Scan for the cell matching the given text and deliver its (x, y) coordinate at center. 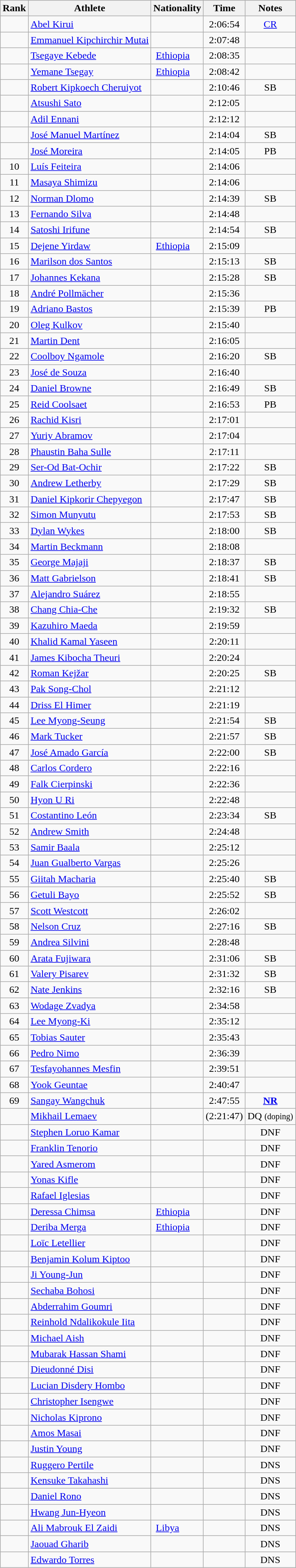
2:14:54 (224, 230)
Lee Myong-Ki (90, 1021)
59 (14, 942)
16 (14, 262)
2:17:01 (224, 420)
2:18:37 (224, 562)
Tesfayohannes Mesfin (90, 1069)
José Amado García (90, 752)
2:16:49 (224, 388)
José Manuel Martínez (90, 135)
43 (14, 689)
Simon Munyutu (90, 515)
Yared Asmerom (90, 1164)
31 (14, 499)
Arata Fujiwara (90, 958)
Roman Kejžar (90, 673)
2:25:26 (224, 863)
24 (14, 388)
2:12:12 (224, 119)
Dieudonné Disi (90, 1370)
Daniel Rono (90, 1496)
James Kibocha Theuri (90, 657)
2:18:00 (224, 531)
Andrea Silvini (90, 942)
2:17:04 (224, 435)
2:14:48 (224, 214)
2:15:40 (224, 325)
José de Souza (90, 372)
2:36:39 (224, 1053)
Abderrahim Goumri (90, 1306)
53 (14, 847)
Pak Song-Chol (90, 689)
George Majaji (90, 562)
36 (14, 578)
2:21:57 (224, 737)
Deriba Merga (90, 1227)
Rank (14, 8)
2:22:16 (224, 768)
2:16:40 (224, 372)
2:15:09 (224, 246)
Marilson dos Santos (90, 262)
Lee Myong-Seung (90, 721)
Yook Geuntae (90, 1085)
Ji Young-Jun (90, 1275)
Nelson Cruz (90, 926)
27 (14, 435)
54 (14, 863)
Loïc Letellier (90, 1243)
2:40:47 (224, 1085)
Scott Westcott (90, 910)
Time (224, 8)
2:18:55 (224, 594)
32 (14, 515)
2:15:39 (224, 309)
22 (14, 356)
2:06:54 (224, 24)
2:24:48 (224, 831)
Mubarak Hassan Shami (90, 1354)
2:21:19 (224, 705)
2:20:25 (224, 673)
Yemane Tsegay (90, 72)
Dylan Wykes (90, 531)
Ser-Od Bat-Ochir (90, 467)
34 (14, 547)
Pedro Nimo (90, 1053)
Deressa Chimsa (90, 1212)
37 (14, 594)
Justin Young (90, 1449)
Martin Beckmann (90, 547)
2:15:36 (224, 293)
Carlos Cordero (90, 768)
Mark Tucker (90, 737)
2:22:48 (224, 800)
15 (14, 246)
2:35:43 (224, 1037)
Nicholas Kiprono (90, 1417)
2:20:11 (224, 641)
Kensuke Takahashi (90, 1481)
23 (14, 372)
30 (14, 483)
60 (14, 958)
Libya (177, 1528)
25 (14, 404)
Norman Dlomo (90, 198)
Rafael Iglesias (90, 1195)
2:26:02 (224, 910)
Daniel Browne (90, 388)
2:27:16 (224, 926)
65 (14, 1037)
(2:21:47) (224, 1116)
2:28:48 (224, 942)
2:17:53 (224, 515)
Getuli Bayo (90, 895)
2:16:53 (224, 404)
2:34:58 (224, 1006)
Tobias Sauter (90, 1037)
64 (14, 1021)
Matt Gabrielson (90, 578)
2:18:08 (224, 547)
33 (14, 531)
Adriano Bastos (90, 309)
68 (14, 1085)
Yonas Kifle (90, 1180)
Rachid Kisri (90, 420)
Daniel Kipkorir Chepyegon (90, 499)
Kazuhiro Maeda (90, 626)
2:17:11 (224, 451)
2:19:32 (224, 610)
2:22:36 (224, 784)
2:16:05 (224, 341)
2:15:13 (224, 262)
Atsushi Sato (90, 103)
Stephen Loruo Kamar (90, 1132)
Abel Kirui (90, 24)
Andrew Smith (90, 831)
57 (14, 910)
Athlete (90, 8)
2:14:39 (224, 198)
Martin Dent (90, 341)
Costantino León (90, 816)
2:08:42 (224, 72)
39 (14, 626)
51 (14, 816)
18 (14, 293)
62 (14, 990)
Giitah Macharia (90, 879)
2:10:46 (224, 87)
Falk Cierpinski (90, 784)
67 (14, 1069)
Amos Masai (90, 1433)
Phaustin Baha Sulle (90, 451)
Notes (271, 8)
José Moreira (90, 151)
2:20:24 (224, 657)
21 (14, 341)
55 (14, 879)
DQ (doping) (271, 1116)
Tsegaye Kebede (90, 56)
2:17:22 (224, 467)
Driss El Himer (90, 705)
2:14:05 (224, 151)
28 (14, 451)
NR (271, 1101)
Michael Aish (90, 1338)
17 (14, 277)
2:19:59 (224, 626)
2:25:40 (224, 879)
Reinhold Ndalikokule Iita (90, 1322)
48 (14, 768)
2:17:47 (224, 499)
Satoshi Irifune (90, 230)
56 (14, 895)
63 (14, 1006)
2:15:28 (224, 277)
Lucian Disdery Hombo (90, 1385)
47 (14, 752)
Adil Ennani (90, 119)
29 (14, 467)
Alejandro Suárez (90, 594)
Mikhail Lemaev (90, 1116)
Valery Pisarev (90, 974)
Khalid Kamal Yaseen (90, 641)
Yuriy Abramov (90, 435)
40 (14, 641)
Ali Mabrouk El Zaidi (90, 1528)
2:07:48 (224, 40)
49 (14, 784)
2:22:00 (224, 752)
Masaya Shimizu (90, 182)
Jaouad Gharib (90, 1544)
Juan Gualberto Vargas (90, 863)
2:21:12 (224, 689)
Andrew Letherby (90, 483)
46 (14, 737)
Hyon U Ri (90, 800)
2:35:12 (224, 1021)
61 (14, 974)
Wodage Zvadya (90, 1006)
19 (14, 309)
Nate Jenkins (90, 990)
Luís Feiteira (90, 166)
44 (14, 705)
Edwardo Torres (90, 1560)
Franklin Tenorio (90, 1148)
2:31:06 (224, 958)
Fernando Silva (90, 214)
Coolboy Ngamole (90, 356)
Samir Baala (90, 847)
58 (14, 926)
Sangay Wangchuk (90, 1101)
2:18:41 (224, 578)
Dejene Yirdaw (90, 246)
2:12:05 (224, 103)
Sechaba Bohosi (90, 1291)
14 (14, 230)
Reid Coolsaet (90, 404)
Oleg Kulkov (90, 325)
2:08:35 (224, 56)
Ruggero Pertile (90, 1464)
45 (14, 721)
50 (14, 800)
Johannes Kekana (90, 277)
Benjamin Kolum Kiptoo (90, 1259)
Nationality (177, 8)
12 (14, 198)
42 (14, 673)
Hwang Jun-Hyeon (90, 1512)
10 (14, 166)
41 (14, 657)
2:32:16 (224, 990)
Robert Kipkoech Cheruiyot (90, 87)
2:17:29 (224, 483)
Chang Chia-Che (90, 610)
69 (14, 1101)
2:47:55 (224, 1101)
20 (14, 325)
André Pollmächer (90, 293)
11 (14, 182)
52 (14, 831)
2:14:04 (224, 135)
2:21:54 (224, 721)
Christopher Isengwe (90, 1401)
38 (14, 610)
13 (14, 214)
2:16:20 (224, 356)
2:25:52 (224, 895)
2:25:12 (224, 847)
35 (14, 562)
2:23:34 (224, 816)
CR (271, 24)
Emmanuel Kipchirchir Mutai (90, 40)
2:39:51 (224, 1069)
26 (14, 420)
2:31:32 (224, 974)
66 (14, 1053)
